Find where the given text appears and provide that cell's center as [X, Y] coordinate. 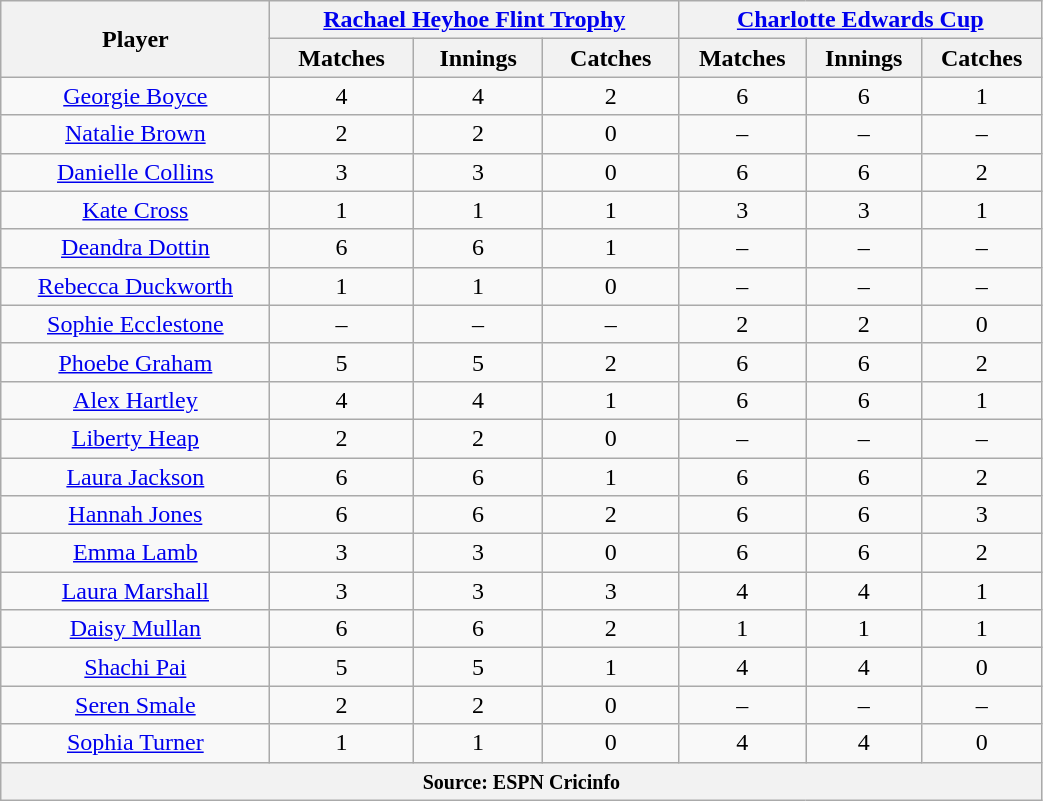
Kate Cross [136, 210]
Emma Lamb [136, 553]
Source: ESPN Cricinfo [522, 781]
Sophia Turner [136, 743]
Danielle Collins [136, 172]
Seren Smale [136, 705]
Deandra Dottin [136, 248]
Rachael Heyhoe Flint Trophy [474, 20]
Liberty Heap [136, 438]
Shachi Pai [136, 667]
Laura Marshall [136, 591]
Sophie Ecclestone [136, 324]
Hannah Jones [136, 515]
Alex Hartley [136, 400]
Rebecca Duckworth [136, 286]
Player [136, 39]
Charlotte Edwards Cup [860, 20]
Phoebe Graham [136, 362]
Daisy Mullan [136, 629]
Georgie Boyce [136, 96]
Laura Jackson [136, 477]
Natalie Brown [136, 134]
